Locate the cell with the specified text and output its [x, y] center coordinate. 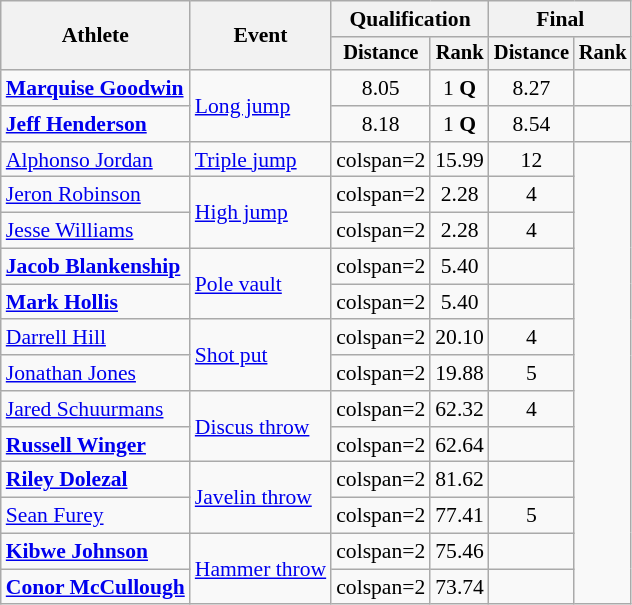
19.88 [460, 373]
Jared Schuurmans [96, 409]
Jonathan Jones [96, 373]
Triple jump [260, 160]
Kibwe Johnson [96, 552]
62.32 [460, 409]
75.46 [460, 552]
Conor McCullough [96, 587]
Jeff Henderson [96, 124]
77.41 [460, 516]
Sean Furey [96, 516]
8.18 [380, 124]
Final [560, 19]
High jump [260, 212]
8.05 [380, 88]
73.74 [460, 587]
Hammer throw [260, 570]
12 [532, 160]
Qualification [410, 19]
Long jump [260, 106]
Jeron Robinson [96, 195]
8.27 [532, 88]
20.10 [460, 338]
62.64 [460, 445]
Pole vault [260, 284]
Jesse Williams [96, 231]
Jacob Blankenship [96, 267]
8.54 [532, 124]
Darrell Hill [96, 338]
Alphonso Jordan [96, 160]
Mark Hollis [96, 302]
Discus throw [260, 426]
Riley Dolezal [96, 480]
81.62 [460, 480]
Athlete [96, 36]
Russell Winger [96, 445]
15.99 [460, 160]
Shot put [260, 356]
Event [260, 36]
Marquise Goodwin [96, 88]
Javelin throw [260, 498]
